Return [x, y] of the center of cell containing provided text 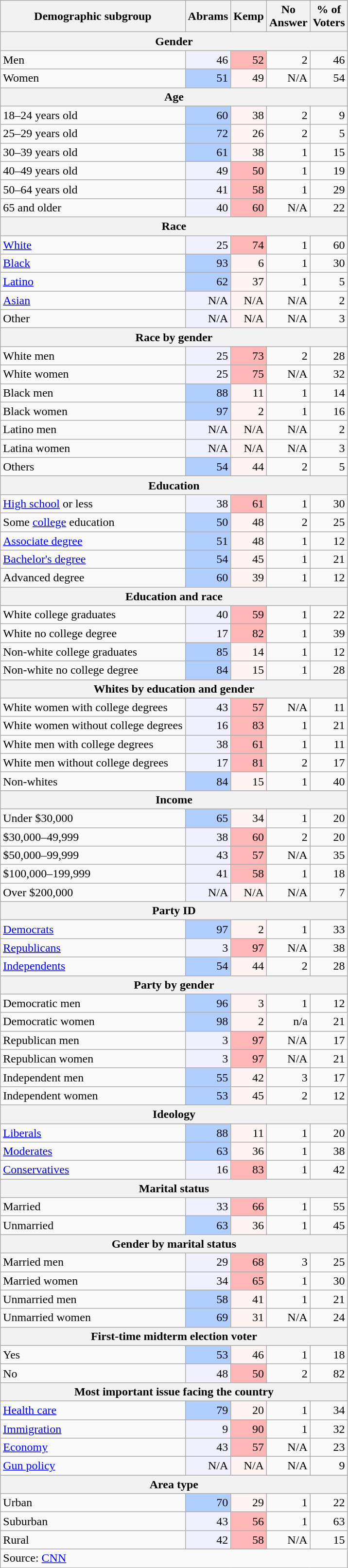
Asian [93, 300]
Black [93, 263]
98 [208, 1022]
Kemp [249, 17]
50–64 years old [93, 189]
Independent women [93, 1096]
30–39 years old [93, 152]
Economy [93, 1447]
Unmarried men [93, 1299]
Associate degree [93, 541]
Age [174, 97]
Democratic women [93, 1022]
Democrats [93, 929]
Whites by education and gender [174, 689]
Republicans [93, 948]
Republican men [93, 1040]
Rural [93, 1540]
Non-white no college degree [93, 670]
69 [208, 1318]
Urban [93, 1503]
Liberals [93, 1133]
24 [329, 1318]
Income [174, 800]
n/a [288, 1022]
74 [249, 244]
Women [93, 78]
White men [93, 356]
Other [93, 319]
Advanced degree [93, 578]
Education [174, 485]
$100,000–199,999 [93, 874]
Black men [93, 393]
NoAnswer [288, 17]
Independents [93, 966]
Most important issue facing the country [174, 1392]
23 [329, 1447]
Some college education [93, 522]
Latina women [93, 448]
White college graduates [93, 615]
79 [208, 1410]
Gun policy [93, 1466]
Race [174, 226]
81 [249, 763]
40–49 years old [93, 171]
Bachelor's degree [93, 559]
Ideology [174, 1114]
Democratic men [93, 1003]
Non-white college graduates [93, 652]
Gender [174, 41]
Demographic subgroup [93, 17]
96 [208, 1003]
White women without college degrees [93, 726]
73 [249, 356]
First-time midterm election voter [174, 1336]
Suburban [93, 1521]
18–24 years old [93, 115]
6 [249, 263]
Married men [93, 1262]
85 [208, 652]
Moderates [93, 1151]
No [93, 1373]
31 [249, 1318]
Marital status [174, 1188]
72 [208, 134]
90 [249, 1429]
25–29 years old [93, 134]
37 [249, 282]
Source: CNN [174, 1558]
35 [329, 855]
Party by gender [174, 985]
Health care [93, 1410]
Gender by marital status [174, 1244]
26 [249, 134]
52 [249, 60]
Yes [93, 1355]
70 [208, 1503]
66 [249, 1207]
Race by gender [174, 337]
Others [93, 467]
62 [208, 282]
Latino [93, 282]
19 [329, 171]
59 [249, 615]
Married women [93, 1281]
Black women [93, 411]
Immigration [93, 1429]
Republican women [93, 1059]
High school or less [93, 504]
56 [249, 1521]
65 and older [93, 208]
Abrams [208, 17]
Over $200,000 [93, 892]
Independent men [93, 1077]
Unmarried [93, 1225]
Party ID [174, 911]
White men with college degrees [93, 744]
Under $30,000 [93, 818]
$50,000–99,999 [93, 855]
$30,000–49,999 [93, 836]
Latino men [93, 430]
68 [249, 1262]
Conservatives [93, 1170]
Area type [174, 1484]
% ofVoters [329, 17]
Men [93, 60]
White women with college degrees [93, 707]
75 [249, 374]
Education and race [174, 596]
93 [208, 263]
Non-whites [93, 781]
White [93, 244]
White men without college degrees [93, 763]
White no college degree [93, 633]
White women [93, 374]
7 [329, 892]
Unmarried women [93, 1318]
Married [93, 1207]
